Capture the cell that displays the provided text and extract its (x, y) central coordinate. 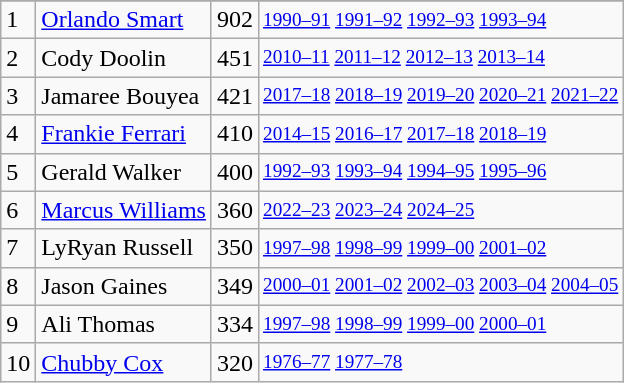
902 (234, 20)
Chubby Cox (124, 362)
1997–98 1998–99 1999–00 2000–01 (441, 324)
1976–77 1977–78 (441, 362)
2 (18, 58)
349 (234, 286)
350 (234, 248)
2000–01 2001–02 2002–03 2003–04 2004–05 (441, 286)
421 (234, 96)
Marcus Williams (124, 210)
1997–98 1998–99 1999–00 2001–02 (441, 248)
2022–23 2023–24 2024–25 (441, 210)
334 (234, 324)
LyRyan Russell (124, 248)
6 (18, 210)
360 (234, 210)
5 (18, 172)
1 (18, 20)
1990–91 1991–92 1992–93 1993–94 (441, 20)
2014–15 2016–17 2017–18 2018–19 (441, 134)
410 (234, 134)
8 (18, 286)
2010–11 2011–12 2012–13 2013–14 (441, 58)
Jamaree Bouyea (124, 96)
1992–93 1993–94 1994–95 1995–96 (441, 172)
3 (18, 96)
10 (18, 362)
Orlando Smart (124, 20)
4 (18, 134)
451 (234, 58)
Frankie Ferrari (124, 134)
Gerald Walker (124, 172)
2017–18 2018–19 2019–20 2020–21 2021–22 (441, 96)
400 (234, 172)
7 (18, 248)
320 (234, 362)
9 (18, 324)
Ali Thomas (124, 324)
Jason Gaines (124, 286)
Cody Doolin (124, 58)
